Detect which cell encompasses the target text, then output its [X, Y] center coordinate. 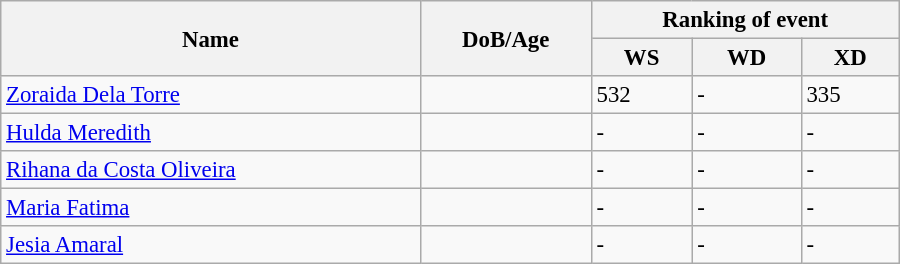
Zoraida Dela Torre [210, 95]
Jesia Amaral [210, 245]
Rihana da Costa Oliveira [210, 170]
335 [850, 95]
Ranking of event [745, 20]
Name [210, 38]
532 [642, 95]
WS [642, 58]
DoB/Age [506, 38]
XD [850, 58]
WD [746, 58]
Hulda Meredith [210, 133]
Maria Fatima [210, 208]
